Output the (x, y) coordinate of the center of the cell containing the given text.  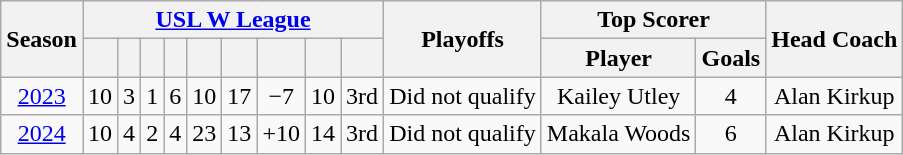
2023 (42, 96)
2024 (42, 134)
3 (130, 96)
Makala Woods (618, 134)
23 (204, 134)
USL W League (232, 20)
Season (42, 39)
Kailey Utley (618, 96)
14 (322, 134)
13 (240, 134)
+10 (282, 134)
Goals (731, 58)
Head Coach (834, 39)
Player (618, 58)
Top Scorer (653, 20)
1 (152, 96)
Playoffs (463, 39)
−7 (282, 96)
17 (240, 96)
2 (152, 134)
